Extract the [x, y] coordinate from the center of the cell holding the provided text.  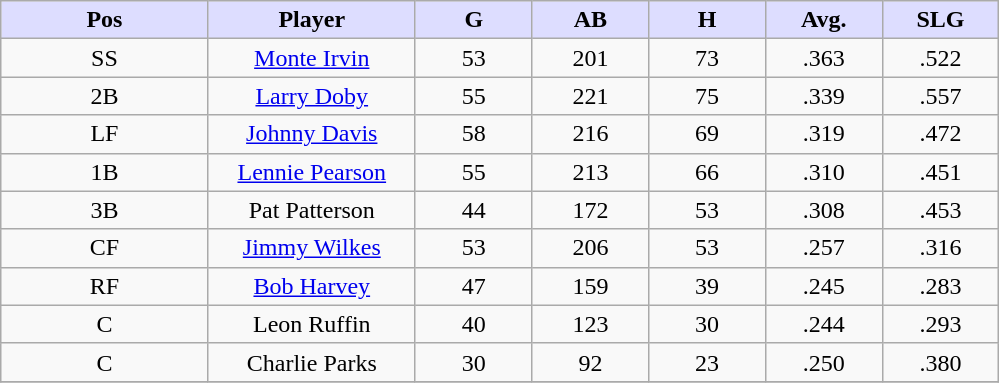
201 [590, 58]
SS [104, 58]
Pos [104, 20]
.472 [940, 134]
40 [474, 324]
.293 [940, 324]
.257 [824, 248]
Player [312, 20]
.310 [824, 172]
Avg. [824, 20]
58 [474, 134]
Leon Ruffin [312, 324]
.339 [824, 96]
92 [590, 362]
.244 [824, 324]
.319 [824, 134]
.557 [940, 96]
.283 [940, 286]
LF [104, 134]
Johnny Davis [312, 134]
SLG [940, 20]
159 [590, 286]
RF [104, 286]
1B [104, 172]
69 [708, 134]
.308 [824, 210]
2B [104, 96]
Bob Harvey [312, 286]
23 [708, 362]
Jimmy Wilkes [312, 248]
CF [104, 248]
.363 [824, 58]
75 [708, 96]
172 [590, 210]
.453 [940, 210]
221 [590, 96]
73 [708, 58]
AB [590, 20]
.451 [940, 172]
213 [590, 172]
.250 [824, 362]
.522 [940, 58]
.245 [824, 286]
39 [708, 286]
66 [708, 172]
Larry Doby [312, 96]
123 [590, 324]
H [708, 20]
206 [590, 248]
Charlie Parks [312, 362]
.380 [940, 362]
216 [590, 134]
3B [104, 210]
44 [474, 210]
Pat Patterson [312, 210]
G [474, 20]
Lennie Pearson [312, 172]
Monte Irvin [312, 58]
47 [474, 286]
.316 [940, 248]
